Output the (X, Y) coordinate of the center of the cell containing the given text.  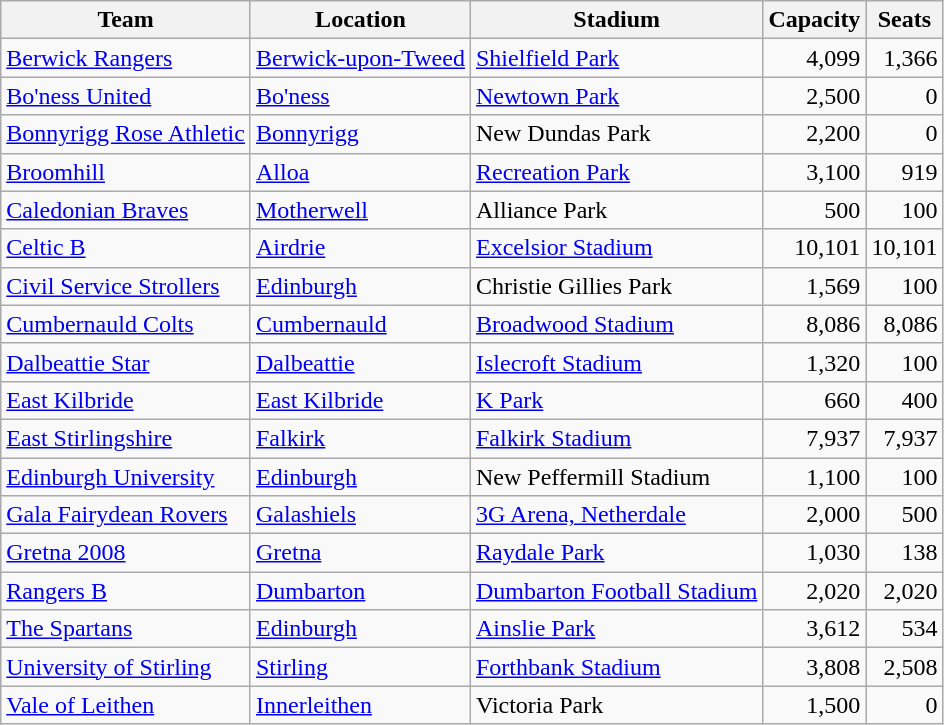
Falkirk (360, 438)
Ainslie Park (616, 629)
Falkirk Stadium (616, 438)
Capacity (814, 20)
Celtic B (126, 248)
Gretna (360, 553)
1,500 (814, 705)
Rangers B (126, 591)
Forthbank Stadium (616, 667)
Christie Gillies Park (616, 286)
Victoria Park (616, 705)
3,808 (814, 667)
Airdrie (360, 248)
Dumbarton (360, 591)
Recreation Park (616, 172)
Stirling (360, 667)
New Peffermill Stadium (616, 477)
1,030 (814, 553)
K Park (616, 400)
138 (904, 553)
Stadium (616, 20)
Civil Service Strollers (126, 286)
The Spartans (126, 629)
Galashiels (360, 515)
400 (904, 400)
Innerleithen (360, 705)
Motherwell (360, 210)
2,000 (814, 515)
Islecroft Stadium (616, 362)
Shielfield Park (616, 58)
534 (904, 629)
Caledonian Braves (126, 210)
Dalbeattie Star (126, 362)
University of Stirling (126, 667)
Edinburgh University (126, 477)
Broomhill (126, 172)
Vale of Leithen (126, 705)
Bonnyrigg Rose Athletic (126, 134)
1,366 (904, 58)
Gala Fairydean Rovers (126, 515)
919 (904, 172)
Bo'ness (360, 96)
3,100 (814, 172)
Excelsior Stadium (616, 248)
New Dundas Park (616, 134)
Berwick-upon-Tweed (360, 58)
Berwick Rangers (126, 58)
3,612 (814, 629)
2,200 (814, 134)
Alliance Park (616, 210)
4,099 (814, 58)
1,100 (814, 477)
Alloa (360, 172)
Cumbernauld (360, 324)
Cumbernauld Colts (126, 324)
660 (814, 400)
Dumbarton Football Stadium (616, 591)
2,500 (814, 96)
Broadwood Stadium (616, 324)
Raydale Park (616, 553)
Bonnyrigg (360, 134)
Location (360, 20)
1,320 (814, 362)
Seats (904, 20)
East Stirlingshire (126, 438)
2,508 (904, 667)
Gretna 2008 (126, 553)
1,569 (814, 286)
3G Arena, Netherdale (616, 515)
Team (126, 20)
Bo'ness United (126, 96)
Newtown Park (616, 96)
Dalbeattie (360, 362)
